Return the [X, Y] coordinate for the center point of the cell that contains the specified text.  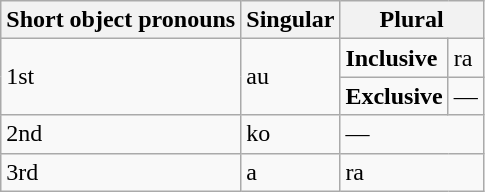
Exclusive [394, 96]
au [290, 77]
Short object pronouns [121, 20]
a [290, 172]
Plural [412, 20]
Inclusive [394, 58]
2nd [121, 134]
3rd [121, 172]
Singular [290, 20]
ko [290, 134]
1st [121, 77]
